Find where the given text appears and provide that cell's center as [X, Y] coordinate. 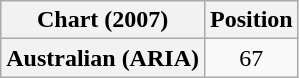
Position [251, 20]
67 [251, 58]
Chart (2007) [103, 20]
Australian (ARIA) [103, 58]
